Return (x, y) of the center of cell containing provided text 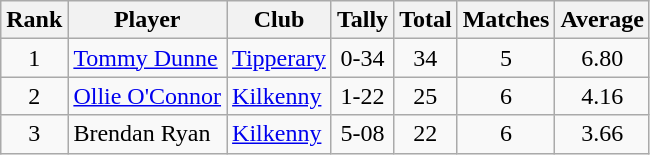
22 (426, 134)
5 (506, 58)
6.80 (602, 58)
Player (148, 20)
Total (426, 20)
1 (34, 58)
Tommy Dunne (148, 58)
34 (426, 58)
5-08 (362, 134)
Ollie O'Connor (148, 96)
Tally (362, 20)
0-34 (362, 58)
2 (34, 96)
25 (426, 96)
Brendan Ryan (148, 134)
Club (280, 20)
4.16 (602, 96)
1-22 (362, 96)
Rank (34, 20)
Tipperary (280, 58)
3.66 (602, 134)
Matches (506, 20)
3 (34, 134)
Average (602, 20)
